Return (x, y) of the center of cell containing provided text 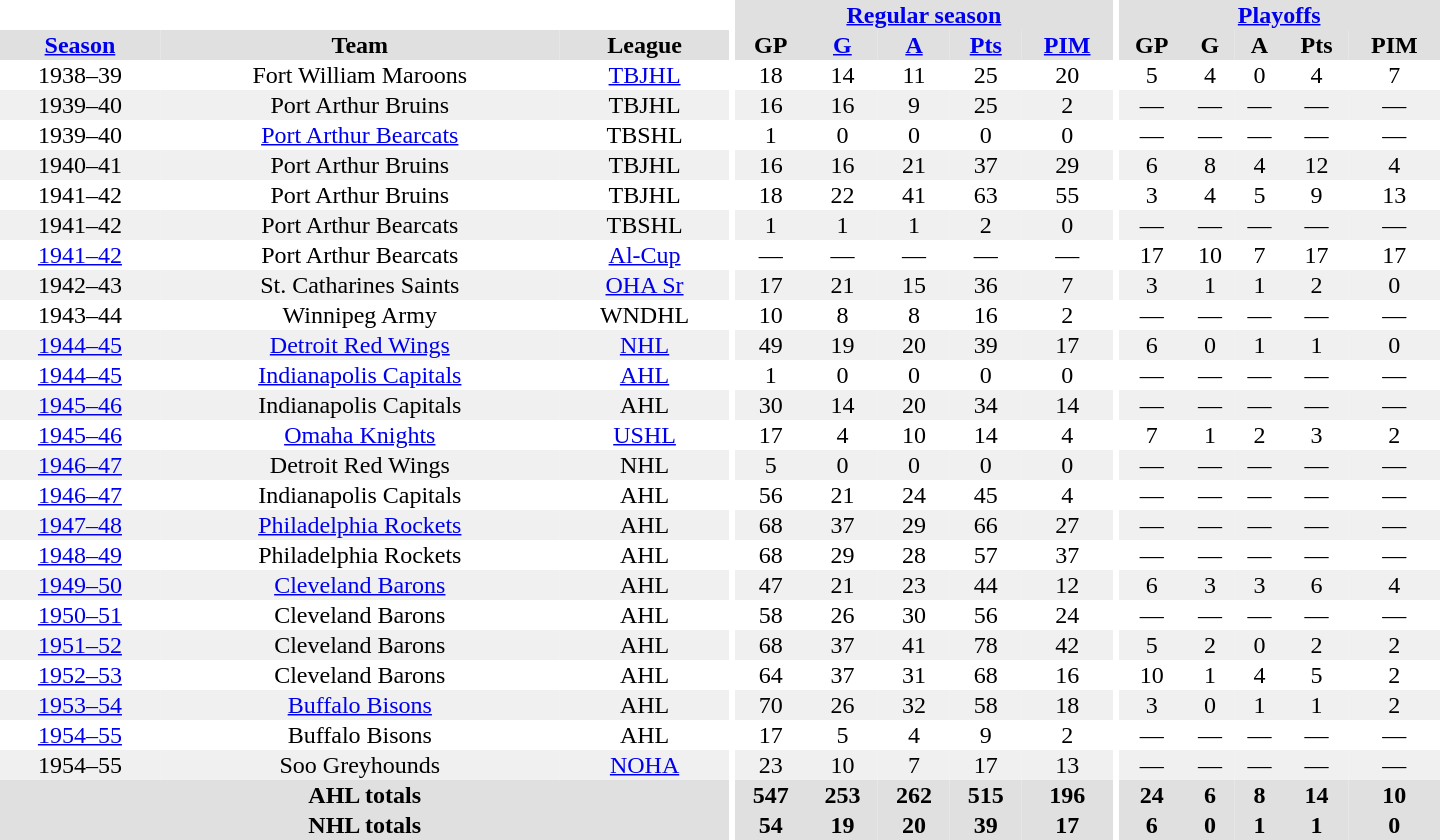
St. Catharines Saints (360, 285)
1953–54 (80, 705)
45 (986, 495)
57 (986, 555)
Al-Cup (645, 255)
47 (771, 585)
36 (986, 285)
1947–48 (80, 525)
1949–50 (80, 585)
Season (80, 45)
1950–51 (80, 615)
42 (1068, 645)
11 (914, 75)
22 (843, 195)
Omaha Knights (360, 435)
196 (1068, 795)
49 (771, 345)
1940–41 (80, 165)
1943–44 (80, 315)
Soo Greyhounds (360, 765)
34 (986, 405)
63 (986, 195)
15 (914, 285)
Regular season (924, 15)
253 (843, 795)
Playoffs (1279, 15)
66 (986, 525)
262 (914, 795)
44 (986, 585)
547 (771, 795)
Fort William Maroons (360, 75)
515 (986, 795)
64 (771, 675)
31 (914, 675)
Team (360, 45)
1942–43 (80, 285)
NOHA (645, 765)
27 (1068, 525)
1952–53 (80, 675)
AHL totals (364, 795)
78 (986, 645)
League (645, 45)
NHL totals (364, 825)
1948–49 (80, 555)
55 (1068, 195)
1938–39 (80, 75)
28 (914, 555)
WNDHL (645, 315)
32 (914, 705)
Winnipeg Army (360, 315)
70 (771, 705)
54 (771, 825)
USHL (645, 435)
OHA Sr (645, 285)
1951–52 (80, 645)
